Identify which cell holds the provided text, then report its (X, Y) central coordinate. 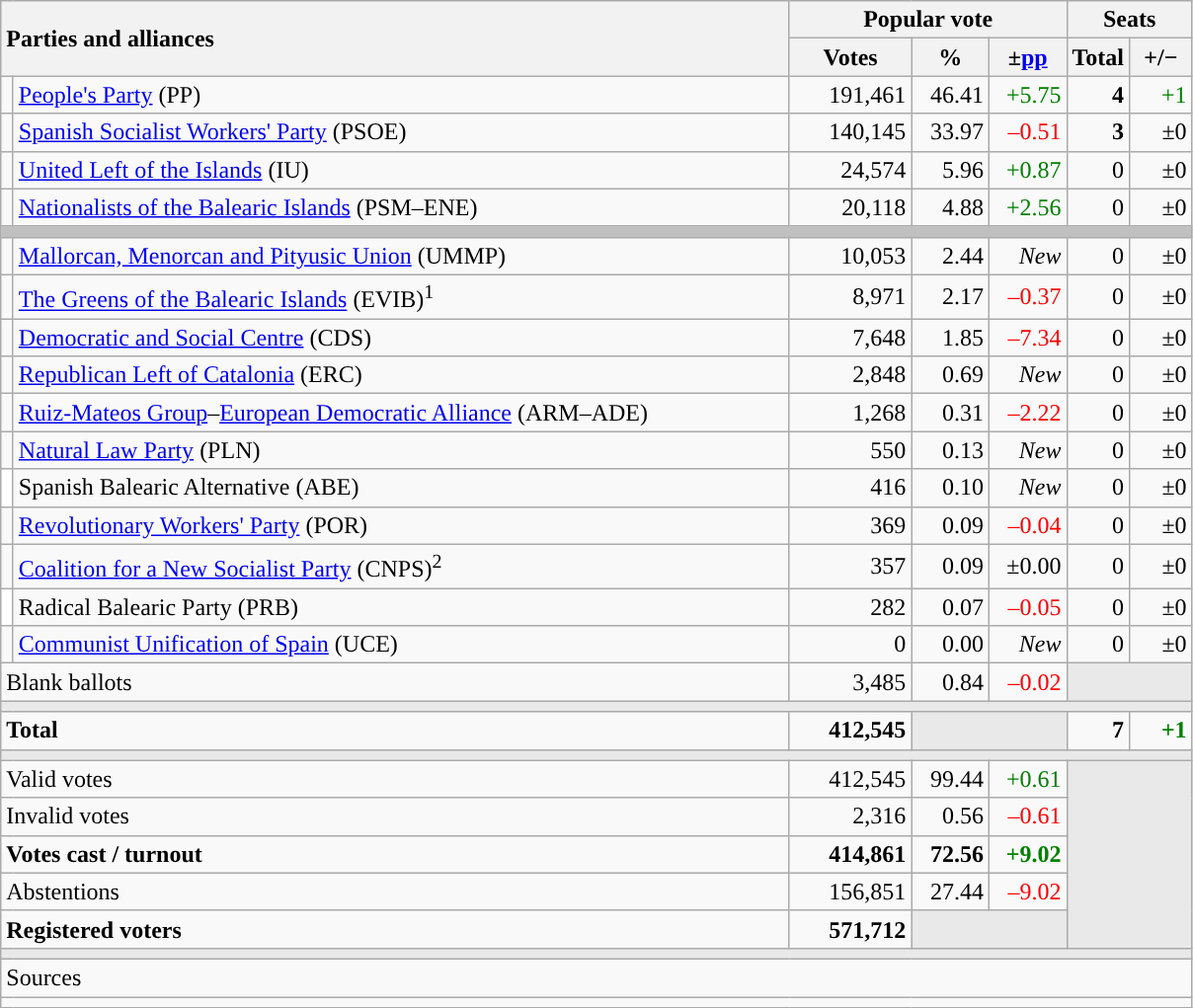
2.17 (950, 296)
Invalid votes (395, 816)
The Greens of the Balearic Islands (EVIB)1 (401, 296)
0.00 (950, 645)
Sources (596, 977)
46.41 (950, 95)
+/− (1161, 57)
–2.22 (1027, 413)
Valid votes (395, 779)
Revolutionary Workers' Party (POR) (401, 525)
People's Party (PP) (401, 95)
282 (850, 607)
7 (1098, 731)
2,316 (850, 816)
4 (1098, 95)
140,145 (850, 132)
0.31 (950, 413)
% (950, 57)
Spanish Balearic Alternative (ABE) (401, 488)
416 (850, 488)
156,851 (850, 892)
Registered voters (395, 929)
–0.02 (1027, 682)
27.44 (950, 892)
7,648 (850, 338)
Seats (1130, 20)
99.44 (950, 779)
Radical Balearic Party (PRB) (401, 607)
+0.61 (1027, 779)
414,861 (850, 854)
Spanish Socialist Workers' Party (PSOE) (401, 132)
–0.04 (1027, 525)
550 (850, 450)
4.88 (950, 207)
+5.75 (1027, 95)
±0.00 (1027, 567)
3 (1098, 132)
2,848 (850, 375)
Coalition for a New Socialist Party (CNPS)2 (401, 567)
1.85 (950, 338)
Natural Law Party (PLN) (401, 450)
Popular vote (928, 20)
–0.51 (1027, 132)
Communist Unification of Spain (UCE) (401, 645)
+0.87 (1027, 170)
Blank ballots (395, 682)
0.84 (950, 682)
0.13 (950, 450)
33.97 (950, 132)
–7.34 (1027, 338)
±pp (1027, 57)
0.10 (950, 488)
5.96 (950, 170)
0.56 (950, 816)
0.69 (950, 375)
369 (850, 525)
24,574 (850, 170)
10,053 (850, 256)
+2.56 (1027, 207)
571,712 (850, 929)
1,268 (850, 413)
72.56 (950, 854)
–9.02 (1027, 892)
Votes (850, 57)
Parties and alliances (395, 39)
3,485 (850, 682)
191,461 (850, 95)
8,971 (850, 296)
–0.61 (1027, 816)
Abstentions (395, 892)
Republican Left of Catalonia (ERC) (401, 375)
+9.02 (1027, 854)
–0.05 (1027, 607)
Democratic and Social Centre (CDS) (401, 338)
0.07 (950, 607)
2.44 (950, 256)
United Left of the Islands (IU) (401, 170)
20,118 (850, 207)
357 (850, 567)
Mallorcan, Menorcan and Pityusic Union (UMMP) (401, 256)
–0.37 (1027, 296)
Ruiz-Mateos Group–European Democratic Alliance (ARM–ADE) (401, 413)
Votes cast / turnout (395, 854)
Nationalists of the Balearic Islands (PSM–ENE) (401, 207)
